Detect which cell encompasses the target text, then output its [x, y] center coordinate. 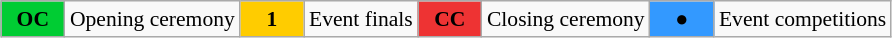
Closing ceremony [566, 19]
Event finals [361, 19]
1 [272, 19]
Event competitions [802, 19]
OC [33, 19]
● [682, 19]
CC [450, 19]
Opening ceremony [152, 19]
